Capture the cell that displays the provided text and extract its [x, y] central coordinate. 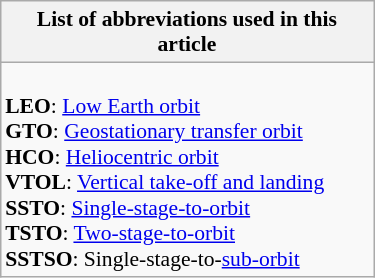
List of abbreviations used in this article [187, 32]
